Provide the [X, Y] coordinate of the cell's center where the given text is located.  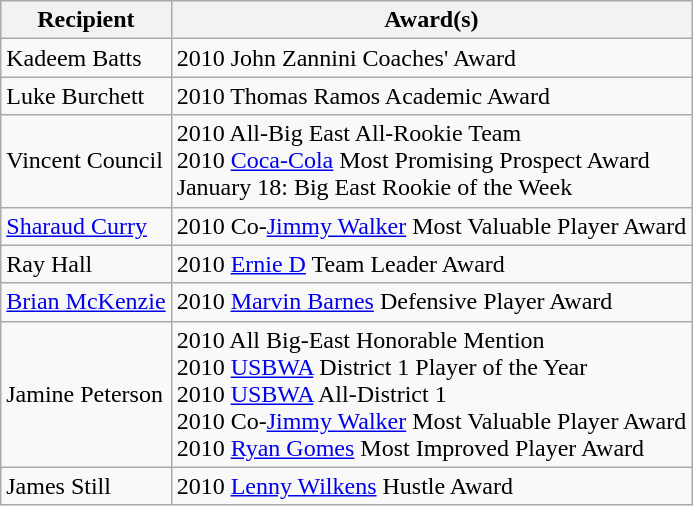
Sharaud Curry [86, 226]
Ray Hall [86, 264]
Jamine Peterson [86, 394]
Vincent Council [86, 161]
James Still [86, 486]
Recipient [86, 20]
2010 John Zannini Coaches' Award [432, 58]
Kadeem Batts [86, 58]
Luke Burchett [86, 96]
Award(s) [432, 20]
2010 Marvin Barnes Defensive Player Award [432, 302]
Brian McKenzie [86, 302]
2010 All-Big East All-Rookie Team2010 Coca-Cola Most Promising Prospect AwardJanuary 18: Big East Rookie of the Week [432, 161]
2010 Lenny Wilkens Hustle Award [432, 486]
2010 Thomas Ramos Academic Award [432, 96]
2010 Ernie D Team Leader Award [432, 264]
2010 Co-Jimmy Walker Most Valuable Player Award [432, 226]
